From the cell containing the given text, extract its center point as (x, y) coordinate. 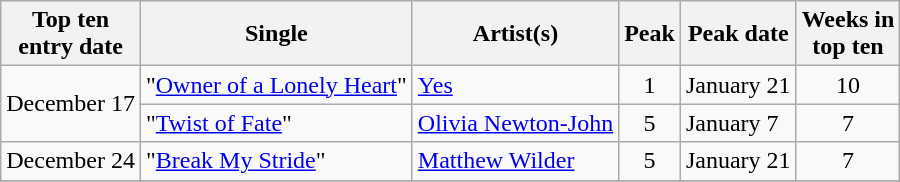
Single (276, 34)
December 24 (71, 161)
10 (848, 85)
Peak (650, 34)
Artist(s) (515, 34)
1 (650, 85)
"Owner of a Lonely Heart" (276, 85)
Peak date (738, 34)
Olivia Newton-John (515, 123)
Matthew Wilder (515, 161)
"Break My Stride" (276, 161)
January 7 (738, 123)
Yes (515, 85)
December 17 (71, 104)
"Twist of Fate" (276, 123)
Top tenentry date (71, 34)
Weeks intop ten (848, 34)
